Provide the [X, Y] coordinate of the cell's center where the given text is located.  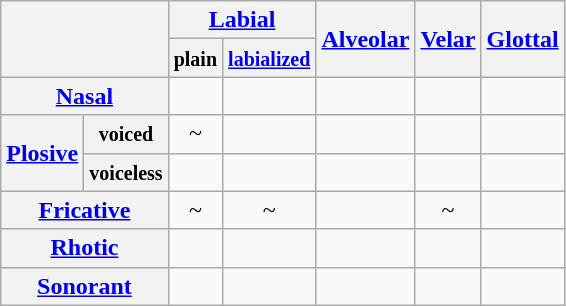
Rhotic [84, 248]
Sonorant [84, 286]
labialized [270, 58]
Alveolar [366, 39]
voiced [126, 134]
Plosive [42, 153]
Labial [242, 20]
Nasal [84, 96]
Glottal [522, 39]
Velar [448, 39]
voiceless [126, 172]
plain [195, 58]
Fricative [84, 210]
